Scan for the cell matching the given text and deliver its (X, Y) coordinate at center. 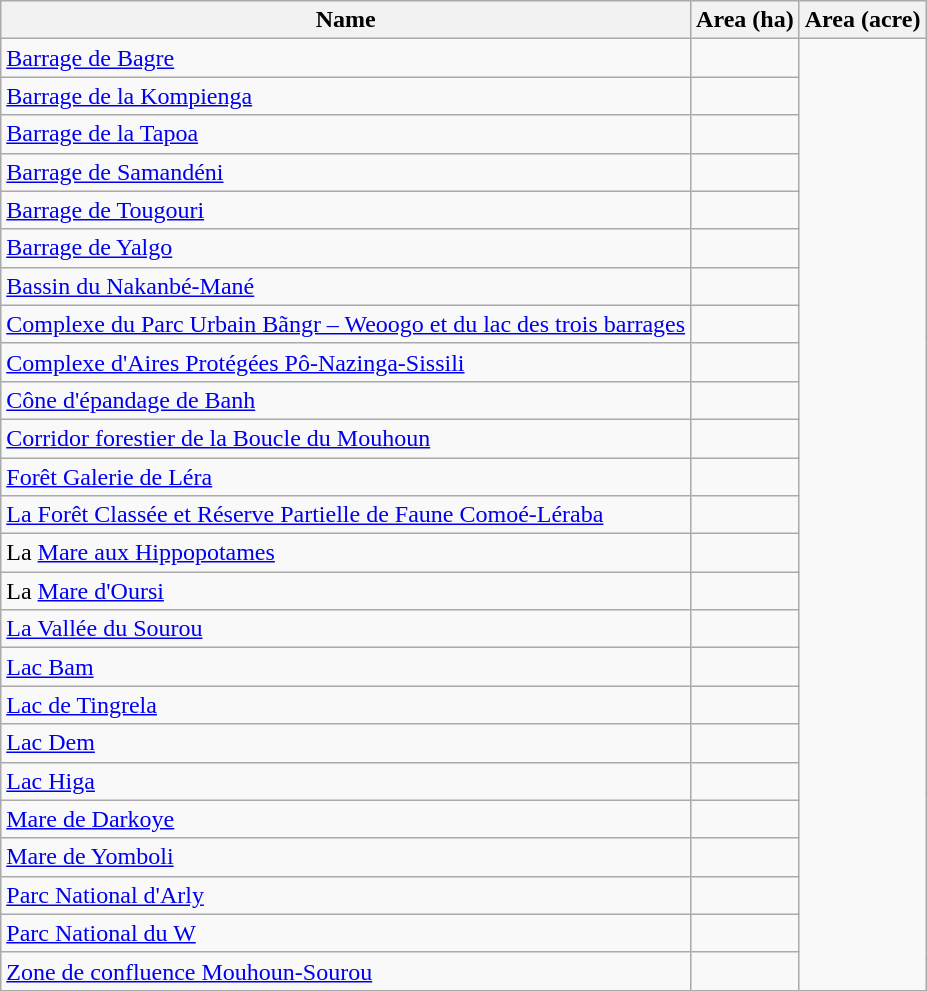
Complexe d'Aires Protégées Pô-Nazinga-Sissili (346, 362)
Lac Higa (346, 781)
Barrage de Yalgo (346, 248)
Lac de Tingrela (346, 705)
La Forêt Classée et Réserve Partielle de Faune Comoé-Léraba (346, 515)
Complexe du Parc Urbain Bãngr – Weoogo et du lac des trois barrages (346, 324)
Parc National du W (346, 933)
Forêt Galerie de Léra (346, 477)
Barrage de Samandéni (346, 172)
Barrage de la Kompienga (346, 96)
Area (ha) (746, 20)
Cône d'épandage de Banh (346, 400)
Name (346, 20)
Parc National d'Arly (346, 895)
Barrage de la Tapoa (346, 134)
Lac Bam (346, 667)
Mare de Darkoye (346, 819)
Zone de confluence Mouhoun-Sourou (346, 971)
La Mare d'Oursi (346, 591)
Barrage de Bagre (346, 58)
Corridor forestier de la Boucle du Mouhoun (346, 438)
La Mare aux Hippopotames (346, 553)
Area (acre) (862, 20)
Lac Dem (346, 743)
Mare de Yomboli (346, 857)
La Vallée du Sourou (346, 629)
Bassin du Nakanbé-Mané (346, 286)
Barrage de Tougouri (346, 210)
